For the text-containing cell, return its midpoint in [X, Y] coordinate format. 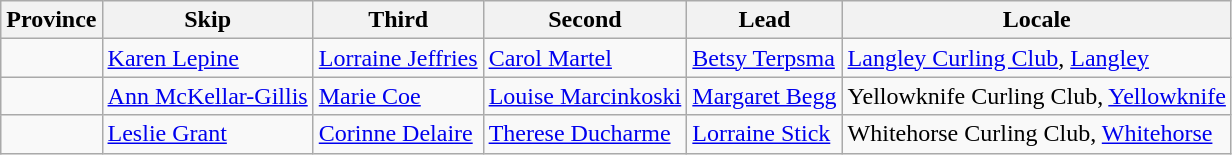
Corinne Delaire [398, 134]
Skip [208, 20]
Karen Lepine [208, 58]
Lorraine Jeffries [398, 58]
Therese Ducharme [585, 134]
Yellowknife Curling Club, Yellowknife [1036, 96]
Third [398, 20]
Lorraine Stick [764, 134]
Margaret Begg [764, 96]
Langley Curling Club, Langley [1036, 58]
Marie Coe [398, 96]
Louise Marcinkoski [585, 96]
Betsy Terpsma [764, 58]
Locale [1036, 20]
Second [585, 20]
Lead [764, 20]
Leslie Grant [208, 134]
Whitehorse Curling Club, Whitehorse [1036, 134]
Ann McKellar-Gillis [208, 96]
Province [52, 20]
Carol Martel [585, 58]
